Capture the cell that displays the provided text and extract its [X, Y] central coordinate. 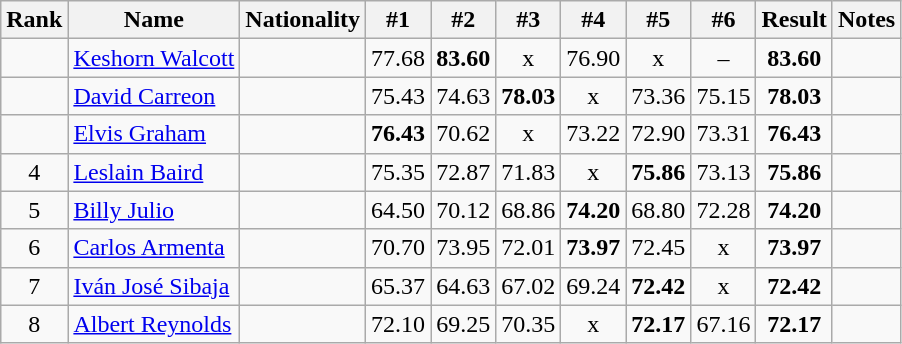
72.87 [464, 172]
72.10 [398, 324]
72.90 [658, 134]
70.62 [464, 134]
#3 [528, 20]
8 [34, 324]
67.02 [528, 286]
70.12 [464, 210]
71.83 [528, 172]
6 [34, 248]
#2 [464, 20]
Elvis Graham [154, 134]
Rank [34, 20]
75.43 [398, 96]
Keshorn Walcott [154, 58]
70.35 [528, 324]
75.15 [724, 96]
#1 [398, 20]
68.86 [528, 210]
76.90 [594, 58]
David Carreon [154, 96]
69.25 [464, 324]
65.37 [398, 286]
Notes [866, 20]
68.80 [658, 210]
67.16 [724, 324]
73.31 [724, 134]
Carlos Armenta [154, 248]
69.24 [594, 286]
72.01 [528, 248]
73.22 [594, 134]
72.45 [658, 248]
#6 [724, 20]
#5 [658, 20]
73.95 [464, 248]
Leslain Baird [154, 172]
#4 [594, 20]
7 [34, 286]
74.63 [464, 96]
75.35 [398, 172]
4 [34, 172]
Result [794, 20]
73.36 [658, 96]
5 [34, 210]
73.13 [724, 172]
Iván José Sibaja [154, 286]
– [724, 58]
64.63 [464, 286]
Billy Julio [154, 210]
64.50 [398, 210]
Nationality [303, 20]
Albert Reynolds [154, 324]
72.28 [724, 210]
77.68 [398, 58]
Name [154, 20]
70.70 [398, 248]
